Locate the cell with the specified text and output its (X, Y) center coordinate. 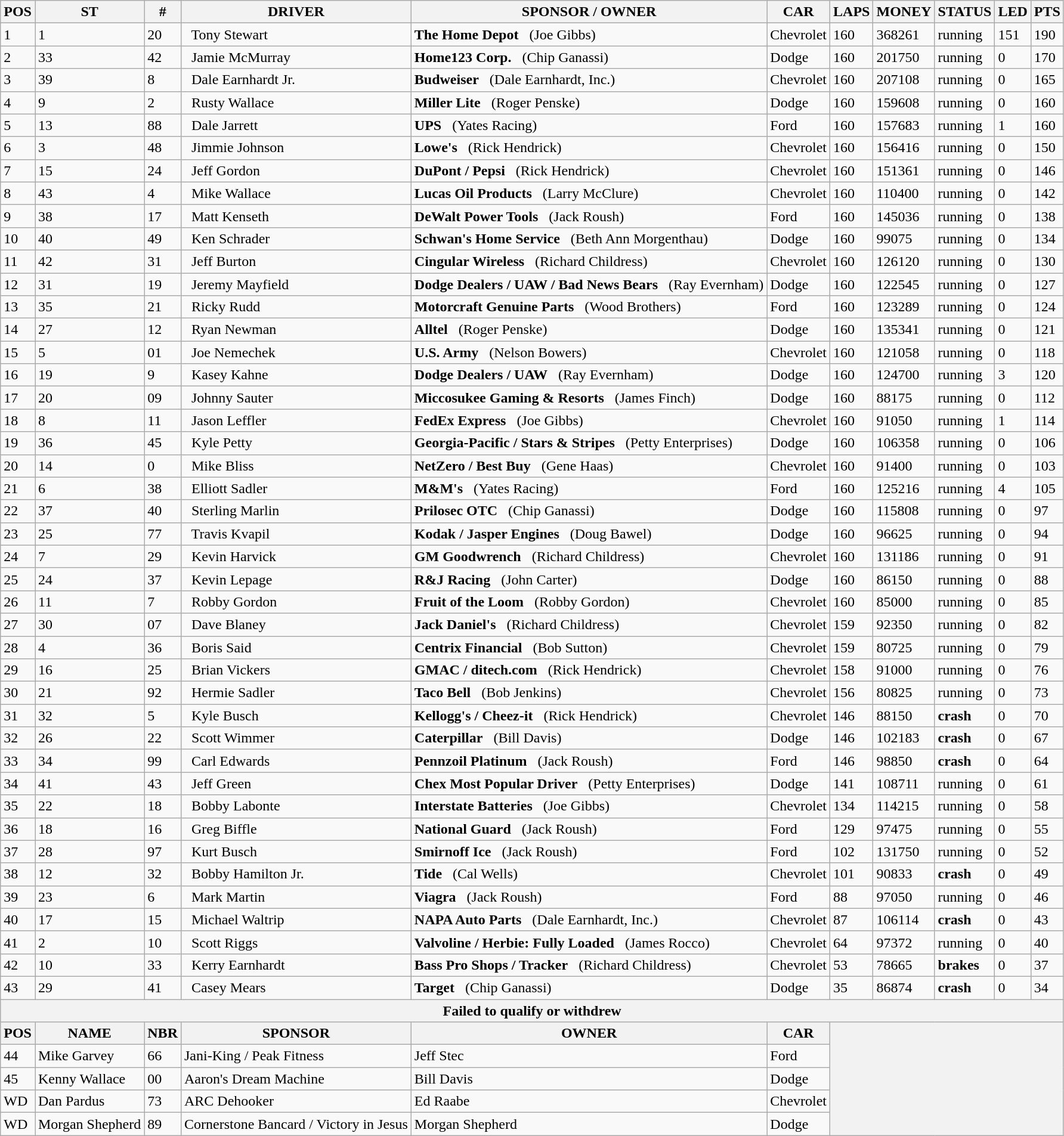
131186 (904, 556)
Kevin Lepage (296, 579)
94 (1047, 534)
130 (1047, 261)
SPONSOR (296, 1033)
Kodak / Jasper Engines (Doug Bawel) (589, 534)
FedEx Express (Joe Gibbs) (589, 420)
Jimmie Johnson (296, 148)
103 (1047, 466)
Greg Biffle (296, 829)
86874 (904, 988)
Kenny Wallace (89, 1079)
Elliott Sadler (296, 488)
Jeff Stec (589, 1056)
Tide (Cal Wells) (589, 874)
NAME (89, 1033)
Bass Pro Shops / Tracker (Richard Childress) (589, 965)
Kasey Kahne (296, 375)
150 (1047, 148)
96625 (904, 534)
Travis Kvapil (296, 534)
Kevin Harvick (296, 556)
Michael Waltrip (296, 920)
90833 (904, 874)
159608 (904, 103)
Ryan Newman (296, 330)
Mike Bliss (296, 466)
Valvoline / Herbie: Fully Loaded (James Rocco) (589, 942)
207108 (904, 80)
201750 (904, 57)
165 (1047, 80)
OWNER (589, 1033)
Caterpillar (Bill Davis) (589, 738)
91050 (904, 420)
121 (1047, 330)
110400 (904, 193)
STATUS (965, 12)
Georgia-Pacific / Stars & Stripes (Petty Enterprises) (589, 443)
88175 (904, 398)
Schwan's Home Service (Beth Ann Morgenthau) (589, 239)
79 (1047, 647)
Jeremy Mayfield (296, 284)
99075 (904, 239)
97475 (904, 829)
92350 (904, 624)
Matt Kenseth (296, 216)
46 (1047, 897)
brakes (965, 965)
Johnny Sauter (296, 398)
115808 (904, 511)
102183 (904, 738)
Jason Leffler (296, 420)
80825 (904, 693)
00 (163, 1079)
UPS (Yates Racing) (589, 125)
129 (852, 829)
Dan Pardus (89, 1101)
70 (1047, 716)
Lowe's (Rick Hendrick) (589, 148)
142 (1047, 193)
156 (852, 693)
Budweiser (Dale Earnhardt, Inc.) (589, 80)
Joe Nemechek (296, 352)
SPONSOR / OWNER (589, 12)
190 (1047, 35)
Jeff Burton (296, 261)
Rusty Wallace (296, 103)
Mike Wallace (296, 193)
125216 (904, 488)
151361 (904, 171)
R&J Racing (John Carter) (589, 579)
Boris Said (296, 647)
78665 (904, 965)
NAPA Auto Parts (Dale Earnhardt, Inc.) (589, 920)
131750 (904, 852)
91 (1047, 556)
Jack Daniel's (Richard Childress) (589, 624)
85000 (904, 602)
Kyle Petty (296, 443)
135341 (904, 330)
122545 (904, 284)
Jeff Gordon (296, 171)
77 (163, 534)
Bobby Hamilton Jr. (296, 874)
Kerry Earnhardt (296, 965)
151 (1013, 35)
Aaron's Dream Machine (296, 1079)
Failed to qualify or withdrew (532, 1011)
102 (852, 852)
Casey Mears (296, 988)
80725 (904, 647)
158 (852, 670)
Taco Bell (Bob Jenkins) (589, 693)
55 (1047, 829)
ARC Dehooker (296, 1101)
Bill Davis (589, 1079)
Alltel (Roger Penske) (589, 330)
07 (163, 624)
114 (1047, 420)
106358 (904, 443)
Cingular Wireless (Richard Childress) (589, 261)
106114 (904, 920)
105 (1047, 488)
M&M's (Yates Racing) (589, 488)
Smirnoff Ice (Jack Roush) (589, 852)
09 (163, 398)
99 (163, 761)
53 (852, 965)
Dale Earnhardt Jr. (296, 80)
Kurt Busch (296, 852)
Kellogg's / Cheez-it (Rick Hendrick) (589, 716)
MONEY (904, 12)
85 (1047, 602)
Centrix Financial (Bob Sutton) (589, 647)
Sterling Marlin (296, 511)
Kyle Busch (296, 716)
U.S. Army (Nelson Bowers) (589, 352)
61 (1047, 784)
170 (1047, 57)
Scott Riggs (296, 942)
Cornerstone Bancard / Victory in Jesus (296, 1124)
Dodge Dealers / UAW / Bad News Bears (Ray Evernham) (589, 284)
112 (1047, 398)
138 (1047, 216)
92 (163, 693)
Miller Lite (Roger Penske) (589, 103)
Home123 Corp. (Chip Ganassi) (589, 57)
NetZero / Best Buy (Gene Haas) (589, 466)
89 (163, 1124)
National Guard (Jack Roush) (589, 829)
126120 (904, 261)
Jeff Green (296, 784)
Mark Martin (296, 897)
PTS (1047, 12)
GM Goodwrench (Richard Childress) (589, 556)
Dave Blaney (296, 624)
101 (852, 874)
44 (18, 1056)
Motorcraft Genuine Parts (Wood Brothers) (589, 307)
DeWalt Power Tools (Jack Roush) (589, 216)
01 (163, 352)
Carl Edwards (296, 761)
120 (1047, 375)
86150 (904, 579)
Lucas Oil Products (Larry McClure) (589, 193)
LAPS (852, 12)
Ken Schrader (296, 239)
124 (1047, 307)
108711 (904, 784)
ST (89, 12)
157683 (904, 125)
123289 (904, 307)
NBR (163, 1033)
91000 (904, 670)
88150 (904, 716)
114215 (904, 806)
Jani-King / Peak Fitness (296, 1056)
91400 (904, 466)
97050 (904, 897)
Dodge Dealers / UAW (Ray Evernham) (589, 375)
66 (163, 1056)
Chex Most Popular Driver (Petty Enterprises) (589, 784)
DuPont / Pepsi (Rick Hendrick) (589, 171)
Miccosukee Gaming & Resorts (James Finch) (589, 398)
127 (1047, 284)
# (163, 12)
Ed Raabe (589, 1101)
Target (Chip Ganassi) (589, 988)
82 (1047, 624)
DRIVER (296, 12)
Hermie Sadler (296, 693)
Brian Vickers (296, 670)
368261 (904, 35)
The Home Depot (Joe Gibbs) (589, 35)
76 (1047, 670)
Tony Stewart (296, 35)
Fruit of the Loom (Robby Gordon) (589, 602)
Viagra (Jack Roush) (589, 897)
Robby Gordon (296, 602)
121058 (904, 352)
141 (852, 784)
LED (1013, 12)
Interstate Batteries (Joe Gibbs) (589, 806)
97372 (904, 942)
87 (852, 920)
106 (1047, 443)
Dale Jarrett (296, 125)
Ricky Rudd (296, 307)
98850 (904, 761)
145036 (904, 216)
58 (1047, 806)
118 (1047, 352)
67 (1047, 738)
GMAC / ditech.com (Rick Hendrick) (589, 670)
156416 (904, 148)
Prilosec OTC (Chip Ganassi) (589, 511)
Pennzoil Platinum (Jack Roush) (589, 761)
Bobby Labonte (296, 806)
Scott Wimmer (296, 738)
48 (163, 148)
Jamie McMurray (296, 57)
124700 (904, 375)
52 (1047, 852)
Mike Garvey (89, 1056)
